Extract the [x, y] coordinate from the center of the cell holding the provided text.  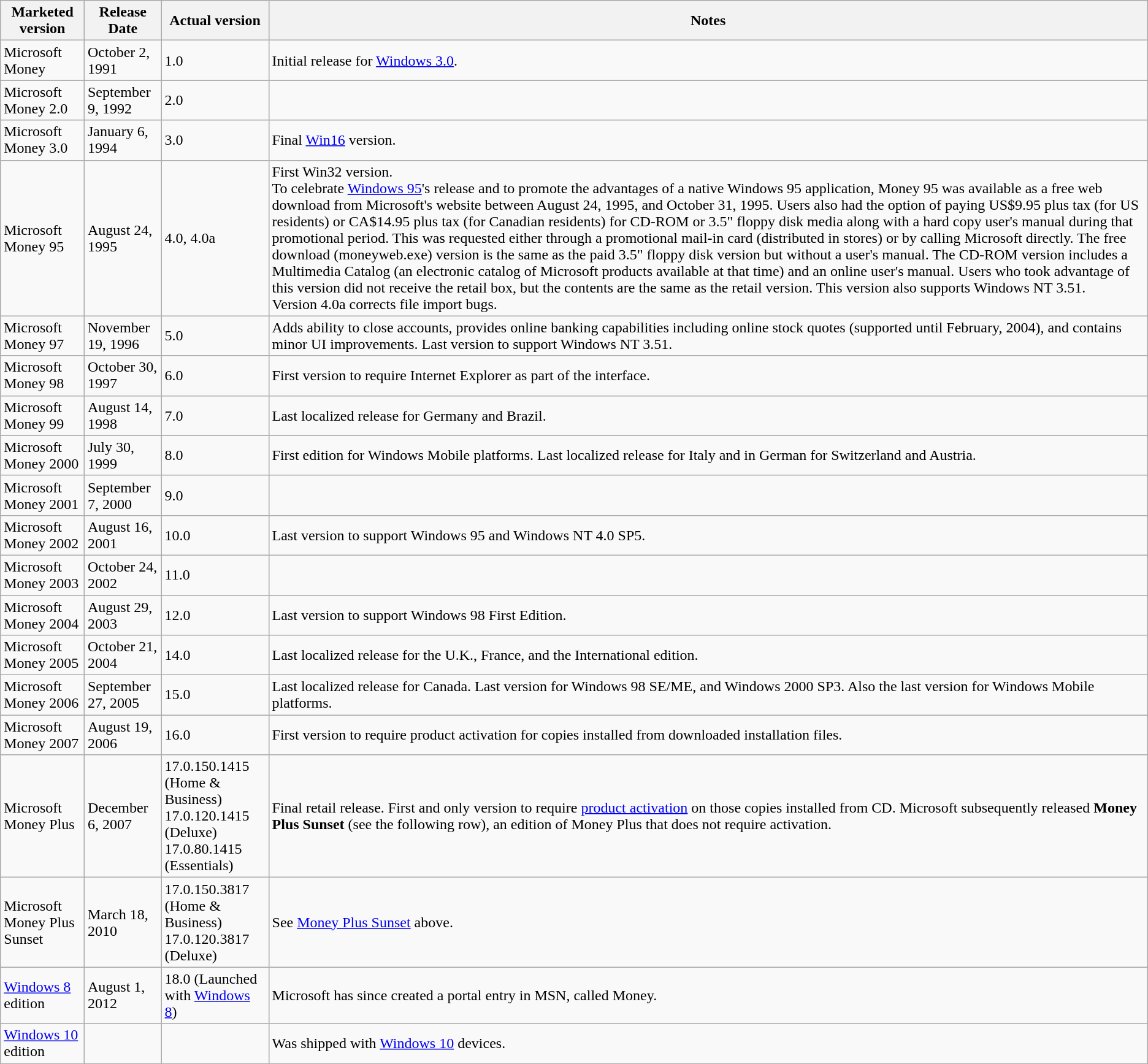
10.0 [215, 535]
August 1, 2012 [123, 995]
17.0.150.1415 (Home & Business)17.0.120.1415 (Deluxe)17.0.80.1415 (Essentials) [215, 816]
8.0 [215, 455]
January 6, 1994 [123, 140]
12.0 [215, 614]
Actual version [215, 21]
Microsoft Money 2004 [43, 614]
July 30, 1999 [123, 455]
Microsoft Money Plus [43, 816]
Initial release for Windows 3.0. [708, 60]
Microsoft has since created a portal entry in MSN, called Money. [708, 995]
September 27, 2005 [123, 695]
See Money Plus Sunset above. [708, 922]
15.0 [215, 695]
16.0 [215, 735]
3.0 [215, 140]
Microsoft Money 95 [43, 238]
14.0 [215, 655]
9.0 [215, 496]
5.0 [215, 336]
Last version to support Windows 98 First Edition. [708, 614]
December 6, 2007 [123, 816]
October 21, 2004 [123, 655]
August 14, 1998 [123, 416]
Marketed version [43, 21]
September 7, 2000 [123, 496]
Windows 8 edition [43, 995]
Microsoft Money 99 [43, 416]
Microsoft Money 97 [43, 336]
Microsoft Money 2001 [43, 496]
First version to require Internet Explorer as part of the interface. [708, 375]
First edition for Windows Mobile platforms. Last localized release for Italy and in German for Switzerland and Austria. [708, 455]
Microsoft Money Plus Sunset [43, 922]
Microsoft Money [43, 60]
4.0, 4.0a [215, 238]
August 19, 2006 [123, 735]
October 30, 1997 [123, 375]
2.0 [215, 101]
First version to require product activation for copies installed from downloaded installation files. [708, 735]
6.0 [215, 375]
Microsoft Money 2000 [43, 455]
August 29, 2003 [123, 614]
1.0 [215, 60]
18.0 (Launched with Windows 8) [215, 995]
October 2, 1991 [123, 60]
November 19, 1996 [123, 336]
Release Date [123, 21]
September 9, 1992 [123, 101]
Microsoft Money 2.0 [43, 101]
Last localized release for the U.K., France, and the International edition. [708, 655]
17.0.150.3817 (Home & Business)17.0.120.3817 (Deluxe) [215, 922]
Microsoft Money 2006 [43, 695]
Windows 10 edition [43, 1044]
Microsoft Money 3.0 [43, 140]
11.0 [215, 575]
Last localized release for Canada. Last version for Windows 98 SE/ME, and Windows 2000 SP3. Also the last version for Windows Mobile platforms. [708, 695]
7.0 [215, 416]
Notes [708, 21]
August 24, 1995 [123, 238]
Final Win16 version. [708, 140]
Microsoft Money 2007 [43, 735]
Microsoft Money 2003 [43, 575]
March 18, 2010 [123, 922]
Microsoft Money 2005 [43, 655]
Was shipped with Windows 10 devices. [708, 1044]
August 16, 2001 [123, 535]
October 24, 2002 [123, 575]
Last localized release for Germany and Brazil. [708, 416]
Last version to support Windows 95 and Windows NT 4.0 SP5. [708, 535]
Microsoft Money 98 [43, 375]
Microsoft Money 2002 [43, 535]
